Output the (x, y) coordinate of the center of the cell containing the given text.  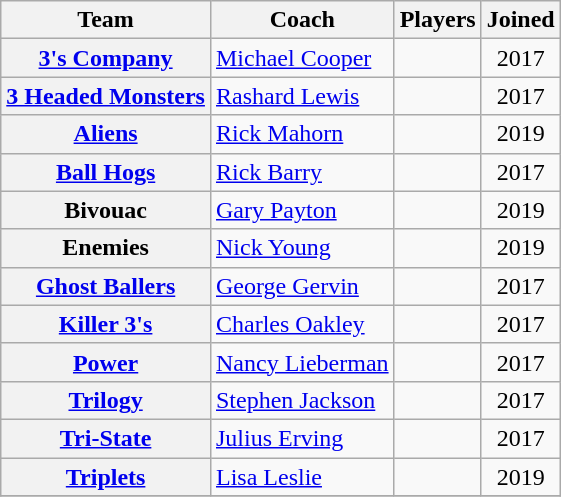
Stephen Jackson (302, 400)
Rashard Lewis (302, 96)
Coach (302, 20)
George Gervin (302, 286)
Charles Oakley (302, 324)
Team (106, 20)
Power (106, 362)
3 Headed Monsters (106, 96)
Nick Young (302, 248)
Michael Cooper (302, 58)
Aliens (106, 134)
Tri-State (106, 438)
Ghost Ballers (106, 286)
Trilogy (106, 400)
Lisa Leslie (302, 477)
Bivouac (106, 210)
Gary Payton (302, 210)
Enemies (106, 248)
Rick Barry (302, 172)
Julius Erving (302, 438)
3's Company (106, 58)
Players (438, 20)
Triplets (106, 477)
Rick Mahorn (302, 134)
Ball Hogs (106, 172)
Killer 3's (106, 324)
Joined (520, 20)
Nancy Lieberman (302, 362)
